Provide the (x, y) coordinate of the cell's center where the given text is located.  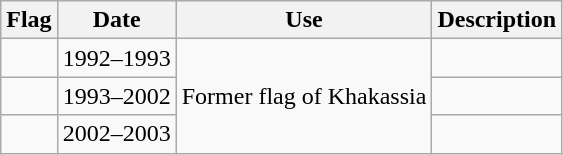
Description (497, 20)
Use (304, 20)
Flag (29, 20)
1992–1993 (116, 58)
2002–2003 (116, 134)
Date (116, 20)
1993–2002 (116, 96)
Former flag of Khakassia (304, 96)
